Output the [X, Y] coordinate of the center of the cell containing the given text.  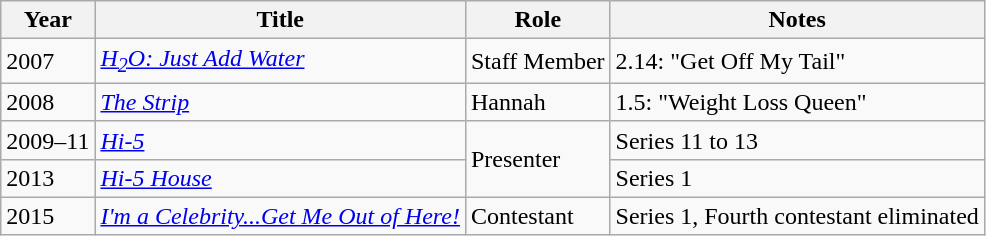
Hi-5 [280, 140]
2013 [48, 178]
Series 11 to 13 [797, 140]
1.5: "Weight Loss Queen" [797, 102]
The Strip [280, 102]
Hi-5 House [280, 178]
Contestant [538, 216]
Role [538, 20]
Hannah [538, 102]
Year [48, 20]
Staff Member [538, 61]
2008 [48, 102]
H2O: Just Add Water [280, 61]
Series 1, Fourth contestant eliminated [797, 216]
2007 [48, 61]
I'm a Celebrity...Get Me Out of Here! [280, 216]
Presenter [538, 159]
2.14: "Get Off My Tail" [797, 61]
Series 1 [797, 178]
Title [280, 20]
2015 [48, 216]
2009–11 [48, 140]
Notes [797, 20]
